Provide the (x, y) coordinate of the cell's center where the given text is located.  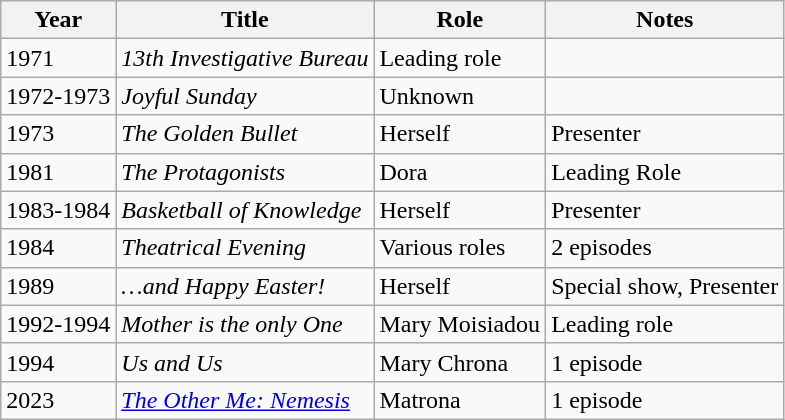
2 episodes (665, 248)
Unknown (460, 96)
Special show, Presenter (665, 286)
Leading Role (665, 172)
The Golden Bullet (245, 134)
Mother is the only One (245, 324)
1981 (58, 172)
The Protagonists (245, 172)
1972-1973 (58, 96)
1971 (58, 58)
Mary Moisiadou (460, 324)
Various roles (460, 248)
1983-1984 (58, 210)
13th Investigative Bureau (245, 58)
Us and Us (245, 362)
Role (460, 20)
2023 (58, 400)
Joyful Sunday (245, 96)
Notes (665, 20)
Title (245, 20)
Basketball of Knowledge (245, 210)
Mary Chrona (460, 362)
1973 (58, 134)
…and Happy Easter! (245, 286)
The Other Me: Nemesis (245, 400)
1992-1994 (58, 324)
Dora (460, 172)
1994 (58, 362)
1989 (58, 286)
Theatrical Evening (245, 248)
Year (58, 20)
1984 (58, 248)
Matrona (460, 400)
